Pinpoint the cell where the given text exists, returning its [x, y] midpoint coordinate. 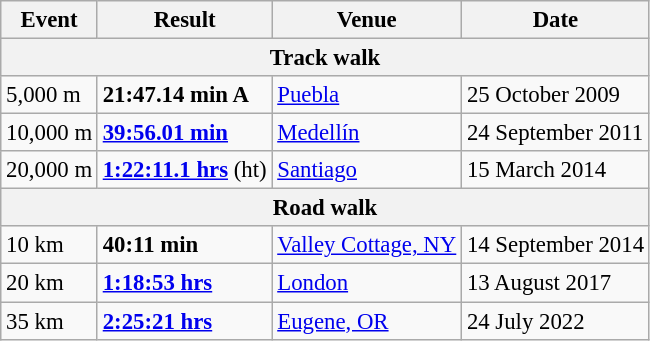
20 km [50, 283]
Puebla [367, 95]
Valley Cottage, NY [367, 245]
Road walk [326, 208]
5,000 m [50, 95]
10,000 m [50, 133]
10 km [50, 245]
14 September 2014 [556, 245]
25 October 2009 [556, 95]
Result [184, 20]
Venue [367, 20]
Medellín [367, 133]
2:25:21 hrs [184, 321]
London [367, 283]
Event [50, 20]
13 August 2017 [556, 283]
Eugene, OR [367, 321]
24 September 2011 [556, 133]
39:56.01 min [184, 133]
Santiago [367, 170]
1:22:11.1 hrs (ht) [184, 170]
Track walk [326, 58]
1:18:53 hrs [184, 283]
21:47.14 min A [184, 95]
24 July 2022 [556, 321]
35 km [50, 321]
Date [556, 20]
40:11 min [184, 245]
15 March 2014 [556, 170]
20,000 m [50, 170]
